From the cell containing the given text, extract its center point as [X, Y] coordinate. 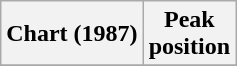
Chart (1987) [72, 34]
Peak position [189, 34]
